Return [X, Y] of the center of cell containing provided text 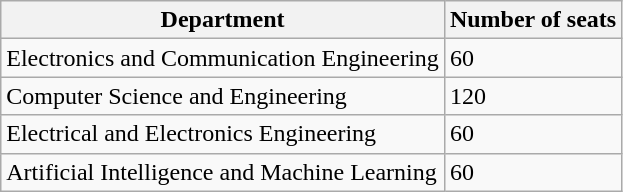
120 [532, 96]
Computer Science and Engineering [223, 96]
Electronics and Communication Engineering [223, 58]
Number of seats [532, 20]
Electrical and Electronics Engineering [223, 134]
Department [223, 20]
Artificial Intelligence and Machine Learning [223, 172]
